Determine the [x, y] coordinate at the center of the cell enclosing the given text.  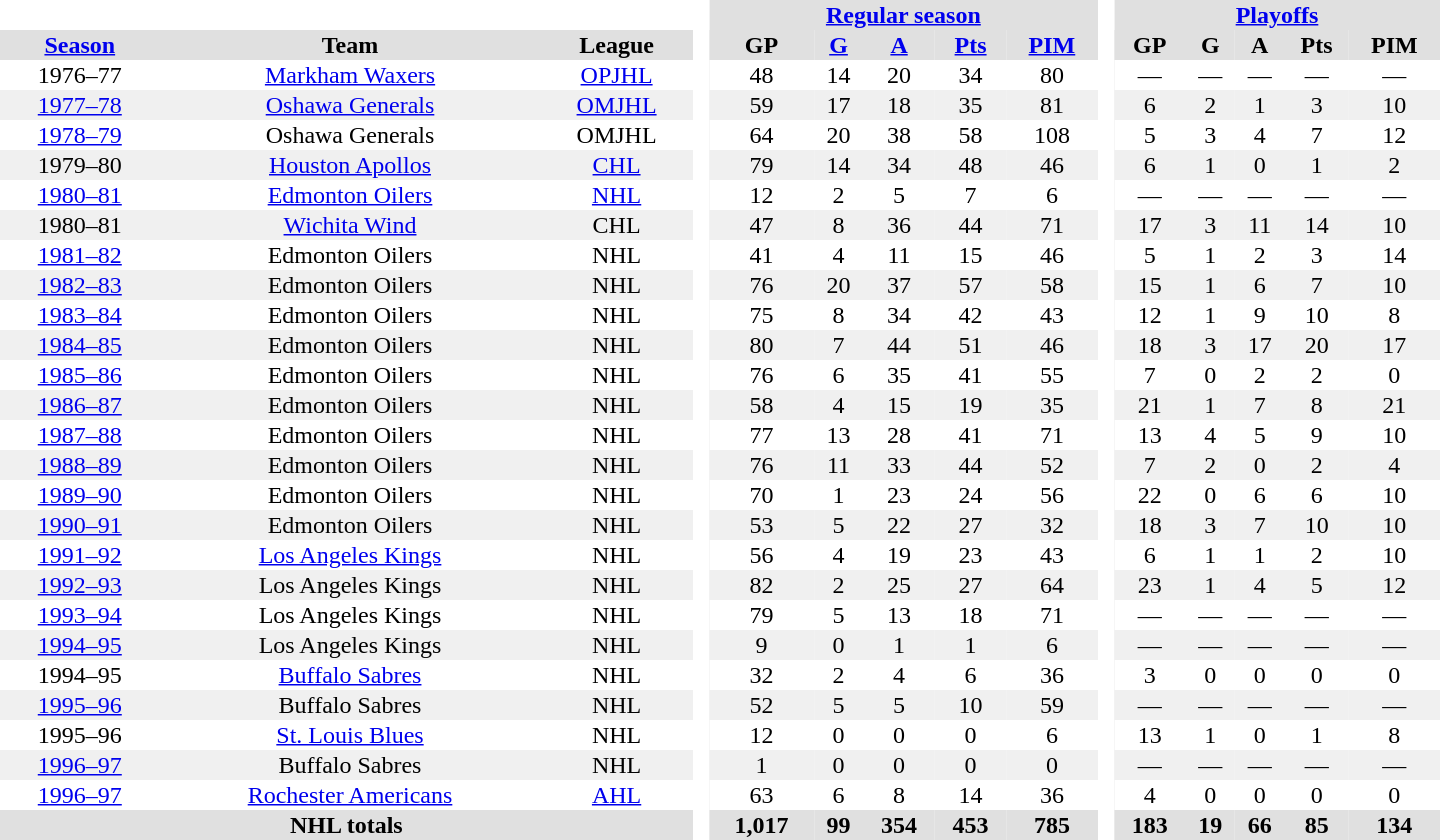
1982–83 [80, 285]
1985–86 [80, 375]
1984–85 [80, 345]
38 [899, 135]
1986–87 [80, 405]
37 [899, 285]
77 [762, 435]
453 [971, 825]
47 [762, 225]
82 [762, 585]
81 [1052, 105]
53 [762, 525]
1978–79 [80, 135]
99 [839, 825]
League [616, 45]
Houston Apollos [350, 165]
108 [1052, 135]
Markham Waxers [350, 75]
75 [762, 315]
183 [1150, 825]
33 [899, 465]
57 [971, 285]
42 [971, 315]
63 [762, 795]
1993–94 [80, 615]
1976–77 [80, 75]
Rochester Americans [350, 795]
70 [762, 495]
Regular season [903, 15]
1987–88 [80, 435]
1979–80 [80, 165]
66 [1260, 825]
354 [899, 825]
24 [971, 495]
AHL [616, 795]
NHL totals [346, 825]
1983–84 [80, 315]
51 [971, 345]
1,017 [762, 825]
1981–82 [80, 255]
1990–91 [80, 525]
Team [350, 45]
1992–93 [80, 585]
85 [1317, 825]
St. Louis Blues [350, 735]
134 [1394, 825]
Playoffs [1277, 15]
1977–78 [80, 105]
1988–89 [80, 465]
25 [899, 585]
1991–92 [80, 555]
Wichita Wind [350, 225]
785 [1052, 825]
1989–90 [80, 495]
Season [80, 45]
55 [1052, 375]
OPJHL [616, 75]
28 [899, 435]
